Search for the cell housing the specified text and yield its (x, y) center coordinate. 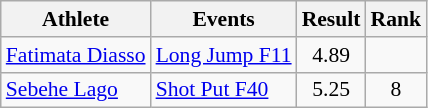
Rank (396, 19)
Events (224, 19)
Result (332, 19)
Long Jump F11 (224, 55)
5.25 (332, 90)
Sebehe Lago (76, 90)
Fatimata Diasso (76, 55)
8 (396, 90)
Shot Put F40 (224, 90)
4.89 (332, 55)
Athlete (76, 19)
